Locate the cell with the specified text and output its [X, Y] center coordinate. 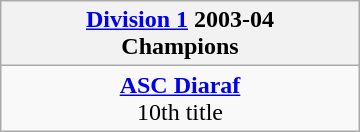
Division 1 2003-04Champions [180, 34]
ASC Diaraf10th title [180, 98]
